Search for the cell housing the specified text and yield its [X, Y] center coordinate. 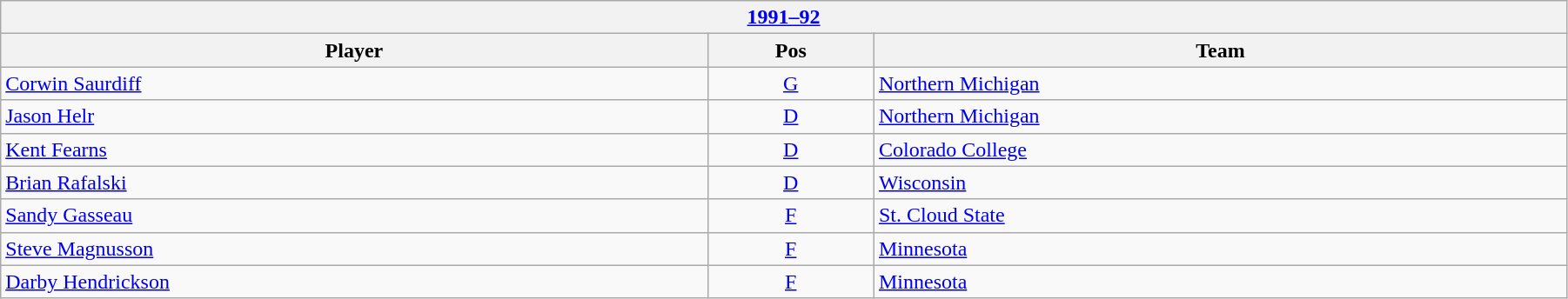
1991–92 [784, 17]
Kent Fearns [354, 149]
Wisconsin [1220, 183]
Jason Helr [354, 116]
Pos [790, 50]
St. Cloud State [1220, 216]
Brian Rafalski [354, 183]
Darby Hendrickson [354, 282]
Sandy Gasseau [354, 216]
Colorado College [1220, 149]
Corwin Saurdiff [354, 83]
Team [1220, 50]
G [790, 83]
Steve Magnusson [354, 249]
Player [354, 50]
